Extract the (X, Y) coordinate from the center of the cell holding the provided text.  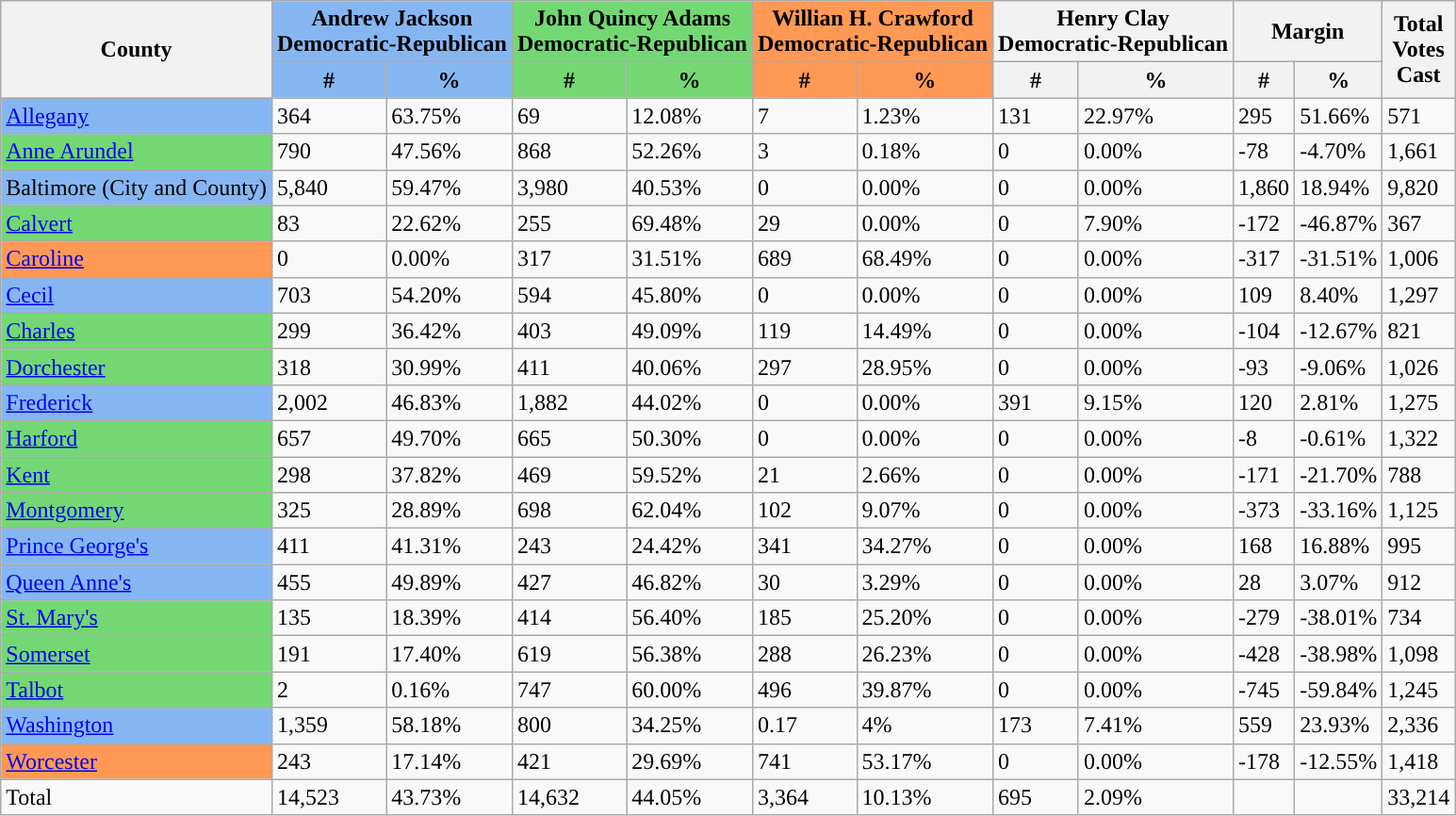
2.09% (1155, 797)
49.09% (690, 331)
9.07% (925, 511)
14.49% (925, 331)
1,125 (1419, 511)
325 (328, 511)
TotalVotesCast (1419, 49)
298 (328, 474)
341 (805, 547)
391 (1037, 402)
Dorchester (137, 367)
120 (1265, 402)
-172 (1265, 223)
689 (805, 259)
54.20% (450, 295)
Frederick (137, 402)
22.62% (450, 223)
-9.06% (1338, 367)
8.40% (1338, 295)
68.49% (925, 259)
288 (805, 654)
26.23% (925, 654)
36.42% (450, 331)
135 (328, 618)
2,002 (328, 402)
0.17 (805, 726)
3,980 (569, 188)
33,214 (1419, 797)
69.48% (690, 223)
2.66% (925, 474)
102 (805, 511)
800 (569, 726)
185 (805, 618)
-12.55% (1338, 761)
-178 (1265, 761)
1,245 (1419, 690)
-4.70% (1338, 152)
3 (805, 152)
571 (1419, 116)
2 (328, 690)
191 (328, 654)
7.41% (1155, 726)
18.94% (1338, 188)
County (137, 49)
790 (328, 152)
-279 (1265, 618)
2,336 (1419, 726)
63.75% (450, 116)
56.40% (690, 618)
427 (569, 582)
62.04% (690, 511)
788 (1419, 474)
496 (805, 690)
9,820 (1419, 188)
14,632 (569, 797)
Harford (137, 438)
255 (569, 223)
559 (1265, 726)
1,098 (1419, 654)
741 (805, 761)
Allegany (137, 116)
-12.67% (1338, 331)
-8 (1265, 438)
28.89% (450, 511)
-38.98% (1338, 654)
318 (328, 367)
109 (1265, 295)
7.90% (1155, 223)
-21.70% (1338, 474)
1,418 (1419, 761)
1,661 (1419, 152)
43.73% (450, 797)
1,322 (1419, 438)
3.29% (925, 582)
60.00% (690, 690)
46.83% (450, 402)
698 (569, 511)
Calvert (137, 223)
39.87% (925, 690)
12.08% (690, 116)
49.70% (450, 438)
Washington (137, 726)
49.89% (450, 582)
18.39% (450, 618)
455 (328, 582)
37.82% (450, 474)
Talbot (137, 690)
22.97% (1155, 116)
17.14% (450, 761)
46.82% (690, 582)
0.16% (450, 690)
21 (805, 474)
619 (569, 654)
995 (1419, 547)
-428 (1265, 654)
665 (569, 438)
23.93% (1338, 726)
821 (1419, 331)
1,359 (328, 726)
-31.51% (1338, 259)
47.56% (450, 152)
173 (1037, 726)
17.40% (450, 654)
-78 (1265, 152)
747 (569, 690)
30 (805, 582)
34.25% (690, 726)
-0.61% (1338, 438)
69 (569, 116)
10.13% (925, 797)
734 (1419, 618)
469 (569, 474)
41.31% (450, 547)
168 (1265, 547)
40.06% (690, 367)
Caroline (137, 259)
Margin (1308, 32)
Andrew JacksonDemocratic-Republican (392, 32)
317 (569, 259)
Henry ClayDemocratic-Republican (1114, 32)
868 (569, 152)
1,860 (1265, 188)
Anne Arundel (137, 152)
403 (569, 331)
28 (1265, 582)
-46.87% (1338, 223)
John Quincy AdamsDemocratic-Republican (631, 32)
-59.84% (1338, 690)
912 (1419, 582)
295 (1265, 116)
-38.01% (1338, 618)
29.69% (690, 761)
40.53% (690, 188)
Worcester (137, 761)
3.07% (1338, 582)
703 (328, 295)
Charles (137, 331)
5,840 (328, 188)
-317 (1265, 259)
25.20% (925, 618)
24.42% (690, 547)
53.17% (925, 761)
1,297 (1419, 295)
59.47% (450, 188)
14,523 (328, 797)
299 (328, 331)
34.27% (925, 547)
50.30% (690, 438)
59.52% (690, 474)
-745 (1265, 690)
Somerset (137, 654)
0.18% (925, 152)
58.18% (450, 726)
7 (805, 116)
119 (805, 331)
Montgomery (137, 511)
52.26% (690, 152)
29 (805, 223)
51.66% (1338, 116)
30.99% (450, 367)
-373 (1265, 511)
Total (137, 797)
4% (925, 726)
-93 (1265, 367)
1,275 (1419, 402)
31.51% (690, 259)
-33.16% (1338, 511)
Willian H. CrawfordDemocratic-Republican (873, 32)
-104 (1265, 331)
56.38% (690, 654)
44.05% (690, 797)
Queen Anne's (137, 582)
44.02% (690, 402)
695 (1037, 797)
297 (805, 367)
364 (328, 116)
-171 (1265, 474)
414 (569, 618)
657 (328, 438)
1,882 (569, 402)
28.95% (925, 367)
367 (1419, 223)
16.88% (1338, 547)
Kent (137, 474)
1,026 (1419, 367)
131 (1037, 116)
83 (328, 223)
421 (569, 761)
St. Mary's (137, 618)
Cecil (137, 295)
9.15% (1155, 402)
1,006 (1419, 259)
45.80% (690, 295)
1.23% (925, 116)
594 (569, 295)
3,364 (805, 797)
2.81% (1338, 402)
Prince George's (137, 547)
Baltimore (City and County) (137, 188)
